Detect which cell encompasses the target text, then output its (X, Y) center coordinate. 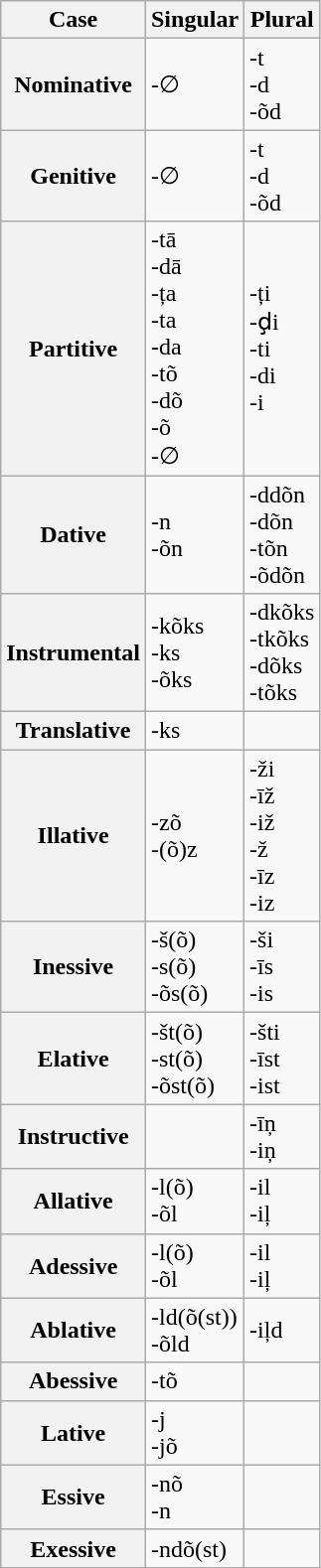
-nõ-n (195, 1497)
Genitive (74, 176)
-ks (195, 731)
Nominative (74, 84)
Inessive (74, 967)
Ablative (74, 1331)
Adessive (74, 1265)
-zõ-(õ)z (195, 836)
-ddõn-dõn-tõn-õdõn (282, 534)
-n-õn (195, 534)
Exessive (74, 1548)
-kõks-ks-õks (195, 653)
-ši-īs-is (282, 967)
-tõ (195, 1381)
Illative (74, 836)
Allative (74, 1202)
-ți-ḑi-ti-di-i (282, 349)
-š(õ)-s(õ)-õs(õ) (195, 967)
-tā-dā-ța-ta-da-tõ-dõ-õ-∅ (195, 349)
Instructive (74, 1136)
-dkõks-tkõks-dõks-tõks (282, 653)
Lative (74, 1432)
-ndõ(st) (195, 1548)
-j-jõ (195, 1432)
Instrumental (74, 653)
-št(õ)-st(õ)-õst(õ) (195, 1059)
-iļd (282, 1331)
-šti-īst-ist (282, 1059)
-ld(õ(st))-õld (195, 1331)
Translative (74, 731)
Partitive (74, 349)
Singular (195, 20)
Essive (74, 1497)
-ži-īž-iž-ž-īz-iz (282, 836)
Case (74, 20)
Elative (74, 1059)
Abessive (74, 1381)
-īņ-iņ (282, 1136)
Plural (282, 20)
Dative (74, 534)
